Output the (x, y) coordinate of the center of the cell containing the given text.  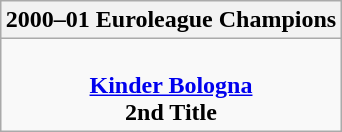
Kinder Bologna 2nd Title (170, 85)
2000–01 Euroleague Champions (170, 20)
